From the cell containing the given text, extract its center point as [x, y] coordinate. 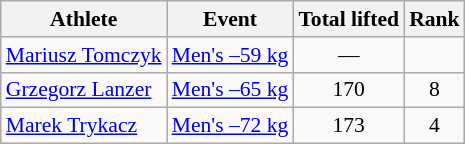
Marek Trykacz [84, 126]
Event [230, 19]
Men's –59 kg [230, 55]
Total lifted [348, 19]
Athlete [84, 19]
4 [434, 126]
Grzegorz Lanzer [84, 90]
8 [434, 90]
170 [348, 90]
Men's –65 kg [230, 90]
Rank [434, 19]
Men's –72 kg [230, 126]
173 [348, 126]
Mariusz Tomczyk [84, 55]
— [348, 55]
